Return the [X, Y] coordinate for the center point of the cell that contains the specified text.  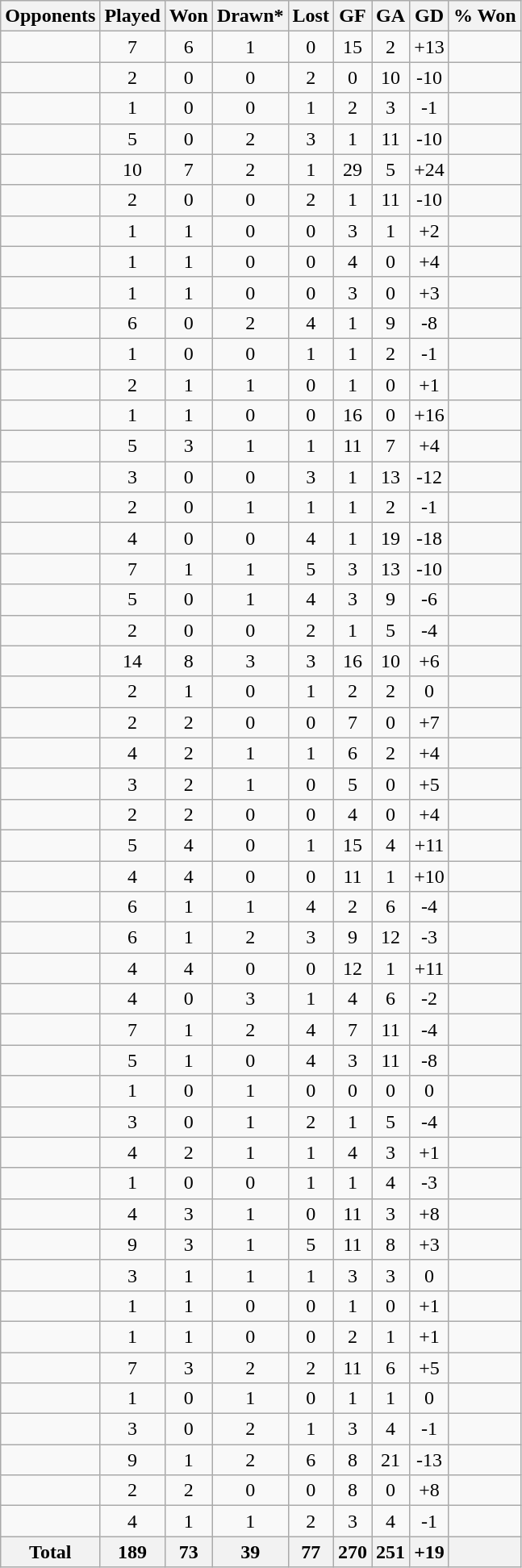
39 [250, 1552]
+10 [429, 876]
+19 [429, 1552]
270 [352, 1552]
-6 [429, 600]
29 [352, 169]
Total [50, 1552]
-13 [429, 1460]
+7 [429, 722]
Opponents [50, 16]
77 [311, 1552]
+2 [429, 231]
Played [132, 16]
-18 [429, 538]
-12 [429, 477]
+13 [429, 47]
+24 [429, 169]
73 [189, 1552]
21 [390, 1460]
Lost [311, 16]
GF [352, 16]
189 [132, 1552]
+16 [429, 416]
GD [429, 16]
Won [189, 16]
19 [390, 538]
+6 [429, 661]
% Won [484, 16]
Drawn* [250, 16]
-2 [429, 999]
GA [390, 16]
251 [390, 1552]
14 [132, 661]
